Determine the [X, Y] coordinate at the center of the cell enclosing the given text.  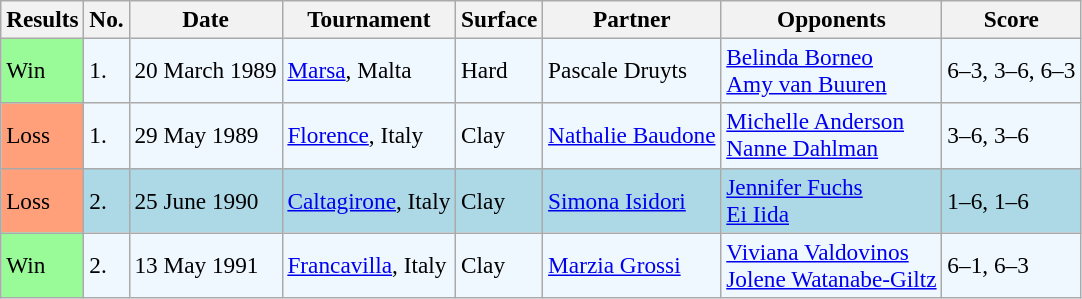
Belinda Borneo Amy van Buuren [832, 70]
Marsa, Malta [369, 70]
Marzia Grossi [632, 264]
Tournament [369, 19]
Caltagirone, Italy [369, 200]
Date [206, 19]
Jennifer Fuchs Ei Iida [832, 200]
Pascale Druyts [632, 70]
Results [42, 19]
Francavilla, Italy [369, 264]
Opponents [832, 19]
3–6, 3–6 [1012, 136]
No. [106, 19]
Viviana Valdovinos Jolene Watanabe-Giltz [832, 264]
20 March 1989 [206, 70]
Hard [500, 70]
6–3, 3–6, 6–3 [1012, 70]
Surface [500, 19]
Partner [632, 19]
Florence, Italy [369, 136]
Nathalie Baudone [632, 136]
Score [1012, 19]
6–1, 6–3 [1012, 264]
Michelle Anderson Nanne Dahlman [832, 136]
13 May 1991 [206, 264]
Simona Isidori [632, 200]
1–6, 1–6 [1012, 200]
29 May 1989 [206, 136]
25 June 1990 [206, 200]
